Return (X, Y) of the center of cell containing provided text 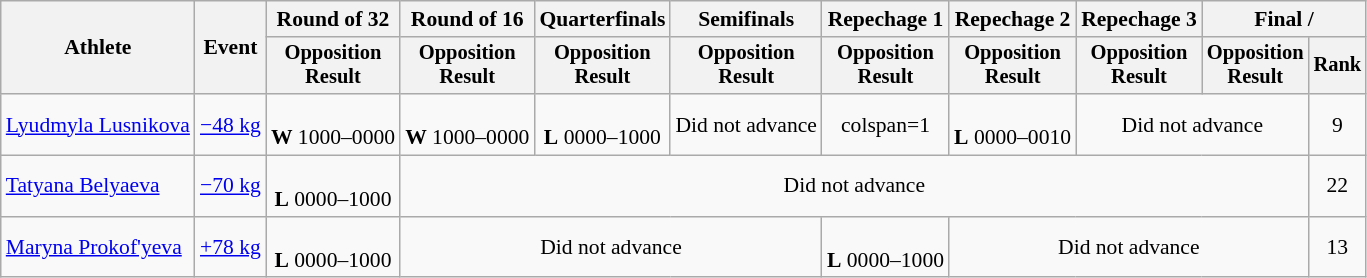
Repechage 2 (1012, 19)
Rank (1338, 66)
22 (1338, 186)
+78 kg (230, 248)
Repechage 3 (1139, 19)
−48 kg (230, 124)
colspan=1 (886, 124)
9 (1338, 124)
Maryna Prokof'yeva (98, 248)
Tatyana Belyaeva (98, 186)
Event (230, 48)
L 0000–0010 (1012, 124)
13 (1338, 248)
−70 kg (230, 186)
Athlete (98, 48)
Semifinals (746, 19)
Repechage 1 (886, 19)
Round of 16 (467, 19)
Final / (1284, 19)
Quarterfinals (602, 19)
Round of 32 (333, 19)
Lyudmyla Lusnikova (98, 124)
